Locate the cell with the specified text and output its [x, y] center coordinate. 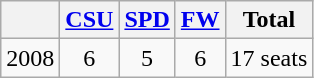
Total [269, 20]
SPD [147, 20]
FW [200, 20]
17 seats [269, 58]
2008 [30, 58]
CSU [90, 20]
5 [147, 58]
